Extract the (x, y) coordinate from the center of the cell holding the provided text.  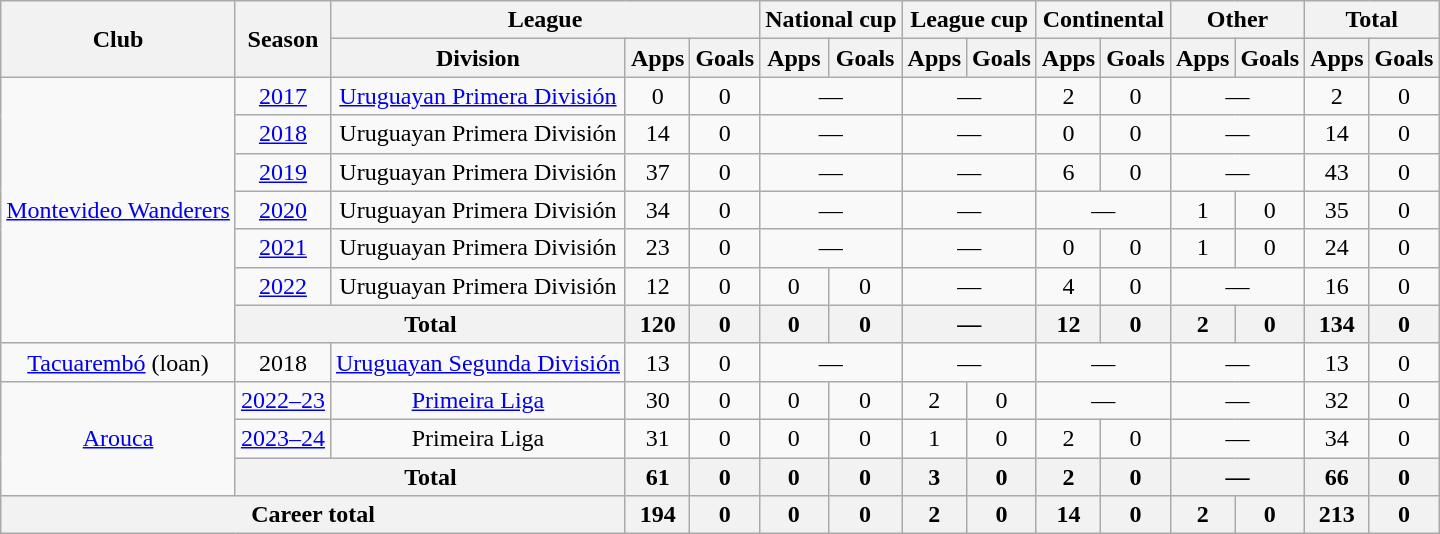
31 (657, 438)
194 (657, 515)
61 (657, 477)
2017 (282, 96)
Continental (1103, 20)
Arouca (118, 438)
213 (1337, 515)
6 (1068, 172)
4 (1068, 286)
Montevideo Wanderers (118, 210)
Season (282, 39)
134 (1337, 324)
66 (1337, 477)
16 (1337, 286)
Other (1237, 20)
2022–23 (282, 400)
24 (1337, 248)
League cup (969, 20)
32 (1337, 400)
National cup (831, 20)
35 (1337, 210)
3 (934, 477)
Club (118, 39)
League (544, 20)
Tacuarembó (loan) (118, 362)
43 (1337, 172)
Division (478, 58)
Career total (314, 515)
37 (657, 172)
2020 (282, 210)
2023–24 (282, 438)
2021 (282, 248)
23 (657, 248)
2022 (282, 286)
30 (657, 400)
2019 (282, 172)
120 (657, 324)
Uruguayan Segunda División (478, 362)
